Scan for the cell matching the given text and deliver its (x, y) coordinate at center. 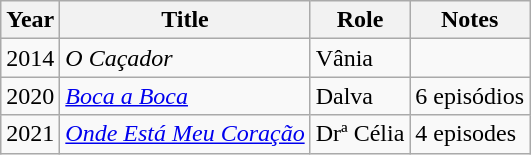
Title (185, 20)
2020 (30, 96)
Year (30, 20)
2014 (30, 58)
Dalva (360, 96)
2021 (30, 134)
4 episodes (470, 134)
Role (360, 20)
Drª Célia (360, 134)
Notes (470, 20)
Onde Está Meu Coração (185, 134)
O Caçador (185, 58)
Vânia (360, 58)
6 episódios (470, 96)
Boca a Boca (185, 96)
